Output the (x, y) coordinate of the center of the cell containing the given text.  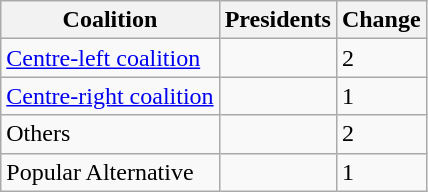
Change (381, 20)
Centre-left coalition (110, 58)
Coalition (110, 20)
Presidents (278, 20)
Others (110, 134)
Centre-right coalition (110, 96)
Popular Alternative (110, 172)
